For the text-containing cell, return its midpoint in [x, y] coordinate format. 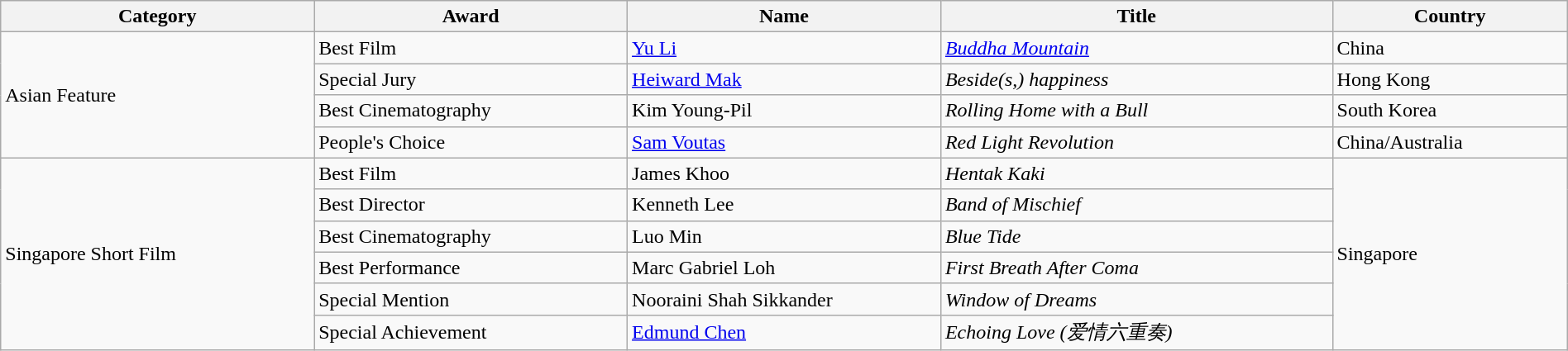
Asian Feature [157, 95]
Beside(s,) happiness [1136, 79]
Award [471, 17]
Special Mention [471, 299]
China [1450, 48]
Sam Voutas [784, 142]
Marc Gabriel Loh [784, 268]
James Khoo [784, 173]
Buddha Mountain [1136, 48]
Singapore [1450, 254]
Hong Kong [1450, 79]
Window of Dreams [1136, 299]
Name [784, 17]
Country [1450, 17]
Category [157, 17]
Kim Young-Pil [784, 111]
Rolling Home with a Bull [1136, 111]
Edmund Chen [784, 332]
Yu Li [784, 48]
Title [1136, 17]
Heiward Mak [784, 79]
Nooraini Shah Sikkander [784, 299]
Red Light Revolution [1136, 142]
Kenneth Lee [784, 205]
Echoing Love (爱情六重奏) [1136, 332]
Special Jury [471, 79]
South Korea [1450, 111]
Band of Mischief [1136, 205]
Luo Min [784, 236]
People's Choice [471, 142]
Special Achievement [471, 332]
Singapore Short Film [157, 254]
Blue Tide [1136, 236]
Best Performance [471, 268]
China/Australia [1450, 142]
Best Director [471, 205]
First Breath After Coma [1136, 268]
Hentak Kaki [1136, 173]
